Search for the cell housing the specified text and yield its (X, Y) center coordinate. 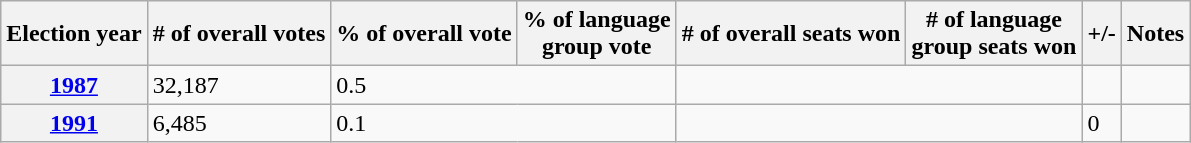
6,485 (239, 123)
0.5 (504, 85)
0 (1102, 123)
% of overall vote (424, 34)
1991 (74, 123)
% of languagegroup vote (596, 34)
# of overall seats won (791, 34)
0.1 (504, 123)
32,187 (239, 85)
# of overall votes (239, 34)
+/- (1102, 34)
Election year (74, 34)
Notes (1155, 34)
1987 (74, 85)
# of languagegroup seats won (994, 34)
